Determine the [x, y] coordinate at the center of the cell enclosing the given text.  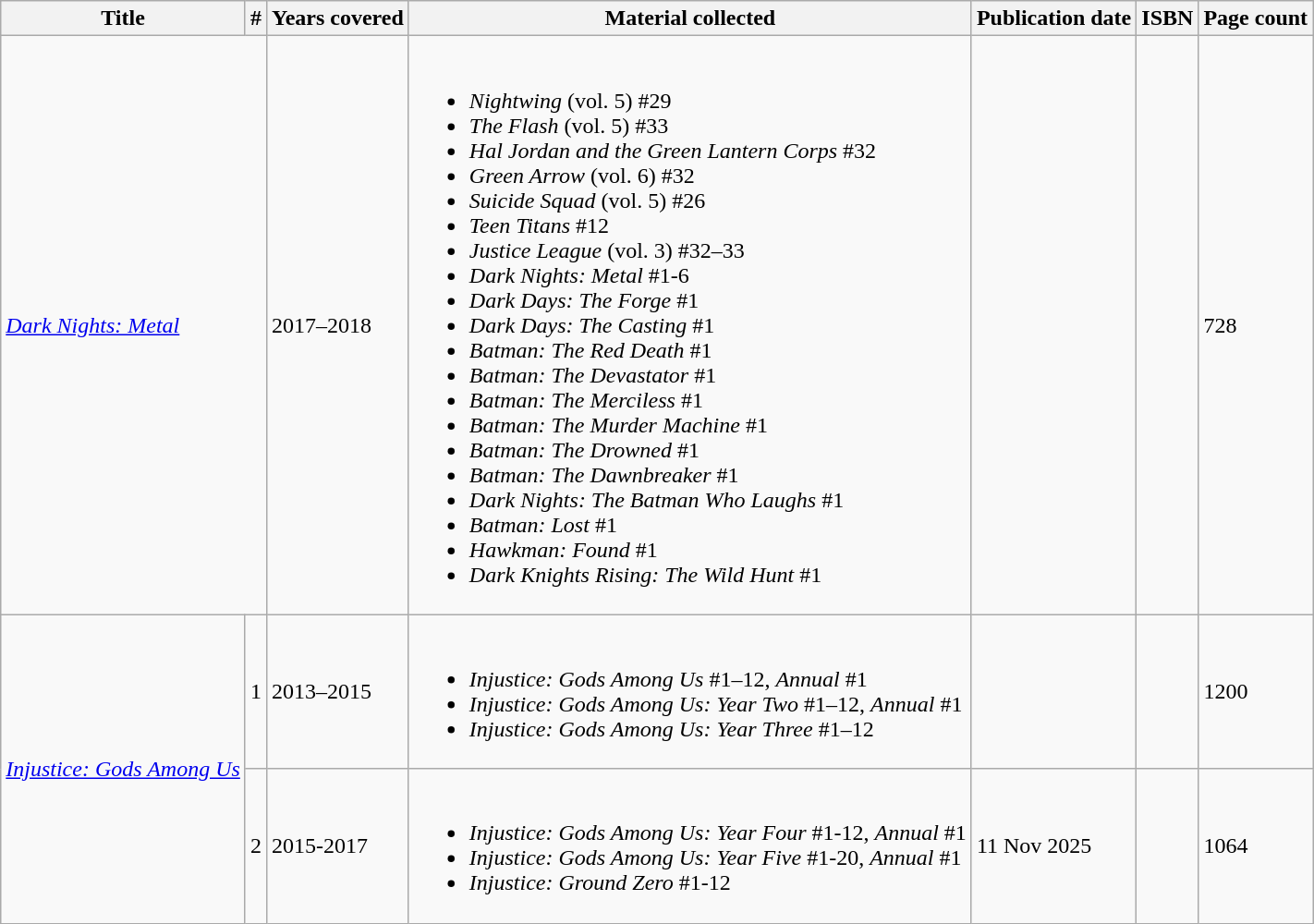
2015-2017 [337, 846]
# [255, 18]
Page count [1256, 18]
1200 [1256, 691]
Years covered [337, 18]
2013–2015 [337, 691]
ISBN [1168, 18]
Injustice: Gods Among Us #1–12, Annual #1Injustice: Gods Among Us: Year Two #1–12, Annual #1Injustice: Gods Among Us: Year Three #1–12 [689, 691]
1 [255, 691]
11 Nov 2025 [1053, 846]
1064 [1256, 846]
728 [1256, 325]
Injustice: Gods Among Us [124, 769]
Injustice: Gods Among Us: Year Four #1-12, Annual #1Injustice: Gods Among Us: Year Five #1-20, Annual #1Injustice: Ground Zero #1-12 [689, 846]
2017–2018 [337, 325]
Publication date [1053, 18]
2 [255, 846]
Title [124, 18]
Dark Nights: Metal [134, 325]
Material collected [689, 18]
